Return the (x, y) coordinate for the center point of the cell that contains the specified text.  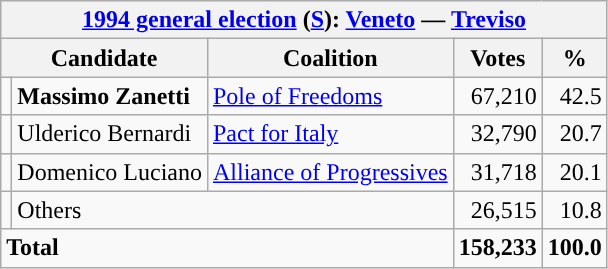
Total (227, 248)
20.7 (574, 134)
158,233 (498, 248)
31,718 (498, 172)
Pole of Freedoms (330, 96)
Votes (498, 58)
42.5 (574, 96)
26,515 (498, 210)
% (574, 58)
Massimo Zanetti (110, 96)
Coalition (330, 58)
Others (232, 210)
Alliance of Progressives (330, 172)
Domenico Luciano (110, 172)
20.1 (574, 172)
32,790 (498, 134)
67,210 (498, 96)
100.0 (574, 248)
Candidate (104, 58)
Pact for Italy (330, 134)
10.8 (574, 210)
1994 general election (S): Veneto — Treviso (304, 20)
Ulderico Bernardi (110, 134)
